Determine the (x, y) coordinate at the center of the cell enclosing the given text.  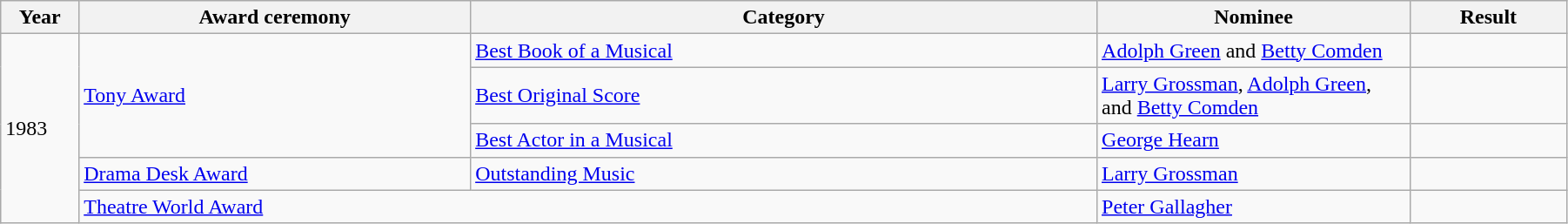
Drama Desk Award (275, 173)
Best Original Score (784, 96)
Outstanding Music (784, 173)
Nominee (1254, 17)
Best Actor in a Musical (784, 140)
Larry Grossman (1254, 173)
George Hearn (1254, 140)
Theatre World Award (588, 207)
Larry Grossman, Adolph Green, and Betty Comden (1254, 96)
Best Book of a Musical (784, 51)
1983 (40, 129)
Peter Gallagher (1254, 207)
Year (40, 17)
Award ceremony (275, 17)
Category (784, 17)
Tony Award (275, 96)
Result (1488, 17)
Adolph Green and Betty Comden (1254, 51)
